Provide the (X, Y) coordinate of the cell's center where the given text is located.  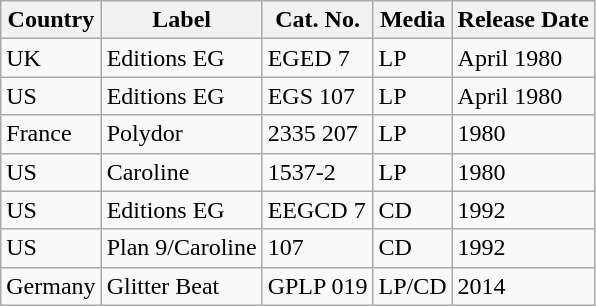
Glitter Beat (182, 286)
Release Date (523, 20)
1537-2 (318, 172)
Caroline (182, 172)
EGED 7 (318, 58)
Media (412, 20)
France (51, 134)
Plan 9/Caroline (182, 248)
107 (318, 248)
Polydor (182, 134)
2335 207 (318, 134)
Label (182, 20)
EEGCD 7 (318, 210)
EGS 107 (318, 96)
LP/CD (412, 286)
UK (51, 58)
2014 (523, 286)
GPLP 019 (318, 286)
Germany (51, 286)
Cat. No. (318, 20)
Country (51, 20)
